From the cell containing the given text, extract its center point as (X, Y) coordinate. 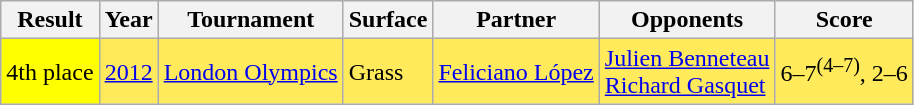
Partner (516, 20)
London Olympics (250, 72)
6–7(4–7), 2–6 (844, 72)
2012 (128, 72)
Year (128, 20)
Score (844, 20)
Grass (388, 72)
Opponents (687, 20)
Surface (388, 20)
Julien Benneteau Richard Gasquet (687, 72)
4th place (50, 72)
Feliciano López (516, 72)
Tournament (250, 20)
Result (50, 20)
